For the text-containing cell, return its midpoint in (x, y) coordinate format. 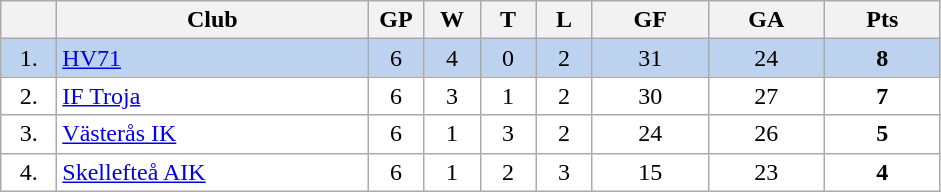
1. (29, 58)
Skellefteå AIK (212, 172)
Västerås IK (212, 134)
T (508, 20)
23 (766, 172)
31 (650, 58)
GP (396, 20)
W (452, 20)
HV71 (212, 58)
2. (29, 96)
L (564, 20)
5 (882, 134)
3. (29, 134)
26 (766, 134)
8 (882, 58)
GA (766, 20)
GF (650, 20)
Pts (882, 20)
IF Troja (212, 96)
4. (29, 172)
15 (650, 172)
7 (882, 96)
27 (766, 96)
Club (212, 20)
0 (508, 58)
30 (650, 96)
